From the cell containing the given text, extract its center point as (x, y) coordinate. 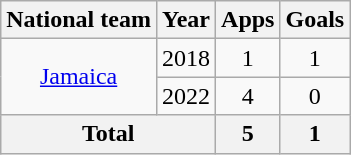
Apps (248, 20)
Year (186, 20)
Jamaica (79, 77)
Total (108, 134)
National team (79, 20)
4 (248, 96)
2018 (186, 58)
2022 (186, 96)
5 (248, 134)
0 (315, 96)
Goals (315, 20)
